Capture the cell that displays the provided text and extract its (X, Y) central coordinate. 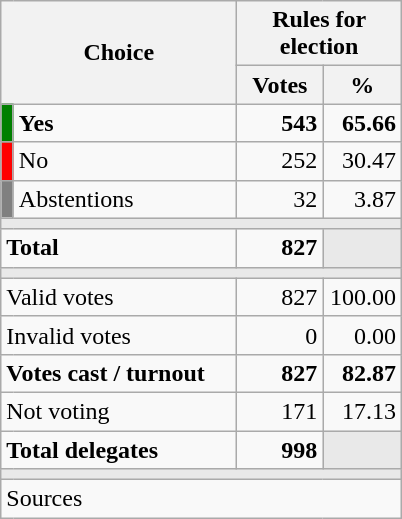
No (125, 161)
543 (280, 123)
3.87 (362, 199)
252 (280, 161)
998 (280, 449)
82.87 (362, 373)
Total (119, 248)
65.66 (362, 123)
171 (280, 411)
Total delegates (119, 449)
Yes (125, 123)
% (362, 85)
Sources (202, 499)
17.13 (362, 411)
Votes (280, 85)
0 (280, 335)
Valid votes (119, 297)
Votes cast / turnout (119, 373)
Not voting (119, 411)
30.47 (362, 161)
Rules for election (320, 34)
32 (280, 199)
Abstentions (125, 199)
0.00 (362, 335)
Invalid votes (119, 335)
Choice (119, 52)
100.00 (362, 297)
